Locate the cell with the specified text and output its (x, y) center coordinate. 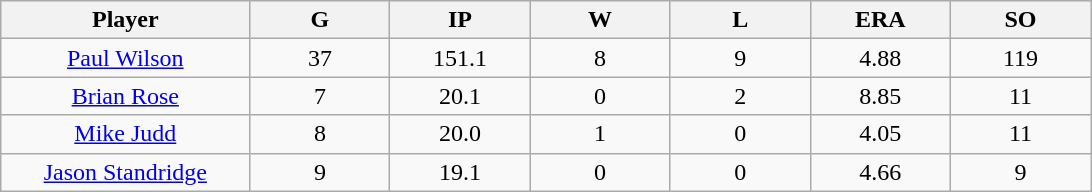
19.1 (460, 172)
4.66 (880, 172)
7 (320, 96)
IP (460, 20)
37 (320, 58)
119 (1020, 58)
4.05 (880, 134)
L (740, 20)
1 (600, 134)
20.0 (460, 134)
Player (126, 20)
W (600, 20)
151.1 (460, 58)
4.88 (880, 58)
ERA (880, 20)
SO (1020, 20)
2 (740, 96)
Mike Judd (126, 134)
Paul Wilson (126, 58)
Brian Rose (126, 96)
20.1 (460, 96)
G (320, 20)
8.85 (880, 96)
Jason Standridge (126, 172)
